For the text-containing cell, return its midpoint in [X, Y] coordinate format. 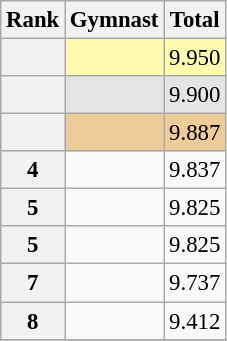
9.837 [195, 170]
9.900 [195, 95]
9.737 [195, 283]
Total [195, 20]
9.950 [195, 58]
7 [33, 283]
9.887 [195, 133]
9.412 [195, 321]
Gymnast [114, 20]
4 [33, 170]
8 [33, 321]
Rank [33, 20]
